Find where the given text appears and provide that cell's center as [x, y] coordinate. 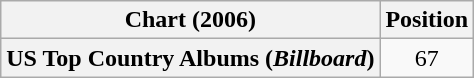
US Top Country Albums (Billboard) [190, 58]
Chart (2006) [190, 20]
67 [427, 58]
Position [427, 20]
